Detect which cell encompasses the target text, then output its [X, Y] center coordinate. 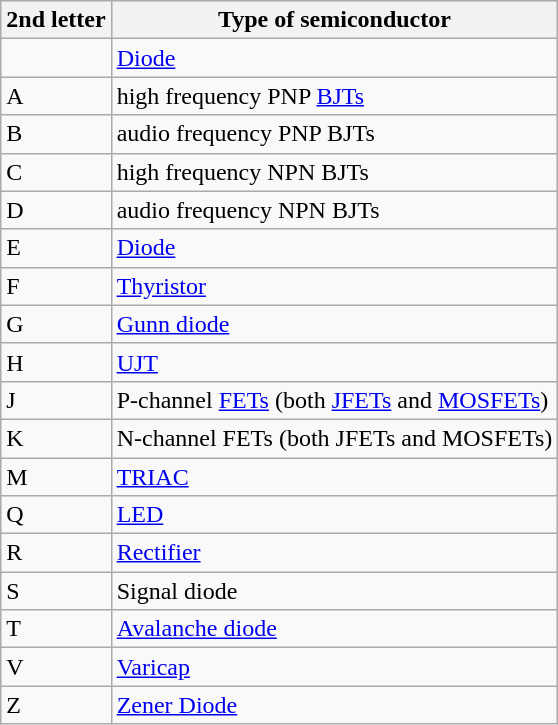
F [56, 286]
M [56, 477]
E [56, 248]
N-channel FETs (both JFETs and MOSFETs) [334, 438]
T [56, 629]
high frequency NPN BJTs [334, 172]
C [56, 172]
A [56, 96]
Q [56, 515]
UJT [334, 362]
K [56, 438]
S [56, 591]
H [56, 362]
audio frequency NPN BJTs [334, 210]
TRIAC [334, 477]
Signal diode [334, 591]
J [56, 400]
P-channel FETs (both JFETs and MOSFETs) [334, 400]
Varicap [334, 667]
Z [56, 705]
D [56, 210]
V [56, 667]
Zener Diode [334, 705]
B [56, 134]
Type of semiconductor [334, 20]
audio frequency PNP BJTs [334, 134]
G [56, 324]
high frequency PNP BJTs [334, 96]
Rectifier [334, 553]
Avalanche diode [334, 629]
2nd letter [56, 20]
Gunn diode [334, 324]
Thyristor [334, 286]
R [56, 553]
LED [334, 515]
